Determine the [X, Y] coordinate at the center of the cell enclosing the given text.  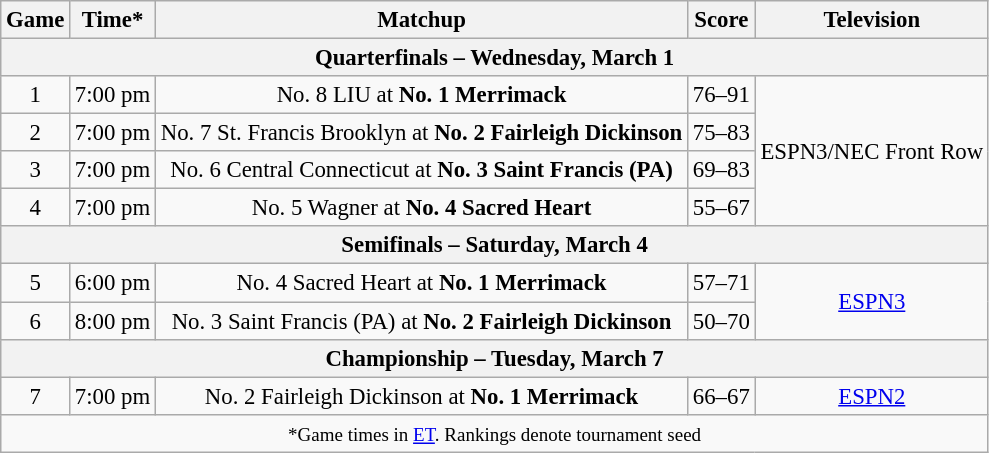
*Game times in ET. Rankings denote tournament seed [495, 433]
No. 6 Central Connecticut at No. 3 Saint Francis (PA) [421, 170]
8:00 pm [113, 321]
50–70 [722, 321]
2 [36, 133]
Matchup [421, 20]
57–71 [722, 283]
Semifinals – Saturday, March 4 [495, 245]
Score [722, 20]
No. 3 Saint Francis (PA) at No. 2 Fairleigh Dickinson [421, 321]
ESPN3/NEC Front Row [872, 151]
No. 7 St. Francis Brooklyn at No. 2 Fairleigh Dickinson [421, 133]
5 [36, 283]
6:00 pm [113, 283]
75–83 [722, 133]
1 [36, 95]
No. 8 LIU at No. 1 Merrimack [421, 95]
66–67 [722, 396]
69–83 [722, 170]
55–67 [722, 208]
76–91 [722, 95]
No. 5 Wagner at No. 4 Sacred Heart [421, 208]
Time* [113, 20]
ESPN2 [872, 396]
6 [36, 321]
ESPN3 [872, 302]
7 [36, 396]
No. 2 Fairleigh Dickinson at No. 1 Merrimack [421, 396]
3 [36, 170]
Game [36, 20]
Quarterfinals – Wednesday, March 1 [495, 58]
4 [36, 208]
No. 4 Sacred Heart at No. 1 Merrimack [421, 283]
Championship – Tuesday, March 7 [495, 358]
Television [872, 20]
